Detect which cell encompasses the target text, then output its [x, y] center coordinate. 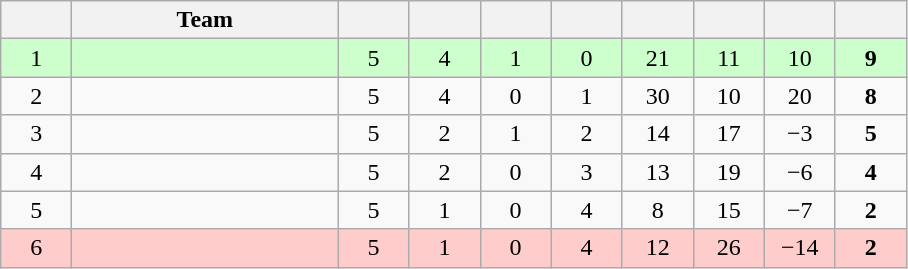
19 [728, 172]
30 [658, 96]
21 [658, 58]
−7 [800, 210]
−14 [800, 248]
11 [728, 58]
6 [36, 248]
17 [728, 134]
20 [800, 96]
Team [205, 20]
9 [870, 58]
15 [728, 210]
26 [728, 248]
14 [658, 134]
−3 [800, 134]
13 [658, 172]
−6 [800, 172]
12 [658, 248]
